Pinpoint the cell where the given text exists, returning its [x, y] midpoint coordinate. 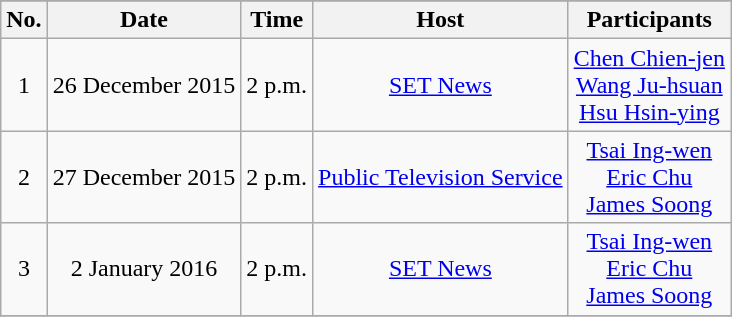
Host [441, 20]
1 [24, 85]
2 [24, 177]
2 January 2016 [144, 269]
26 December 2015 [144, 85]
Time [277, 20]
Date [144, 20]
27 December 2015 [144, 177]
No. [24, 20]
Public Television Service [441, 177]
Chen Chien-jenWang Ju-hsuanHsu Hsin-ying [649, 85]
3 [24, 269]
Participants [649, 20]
